Provide the [X, Y] coordinate of the cell's center where the given text is located.  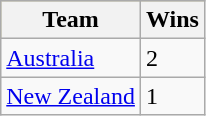
1 [172, 96]
2 [172, 58]
Wins [172, 20]
Australia [71, 58]
Team [71, 20]
New Zealand [71, 96]
